Capture the cell that displays the provided text and extract its (x, y) central coordinate. 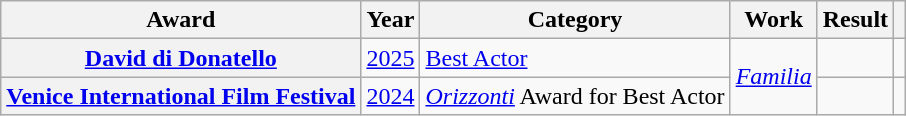
Familia (774, 77)
Venice International Film Festival (181, 96)
2025 (390, 58)
Work (774, 20)
Best Actor (575, 58)
David di Donatello (181, 58)
Orizzonti Award for Best Actor (575, 96)
2024 (390, 96)
Year (390, 20)
Result (855, 20)
Category (575, 20)
Award (181, 20)
